Locate the cell with the specified text and output its [x, y] center coordinate. 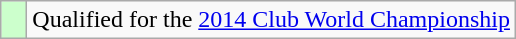
Qualified for the 2014 Club World Championship [272, 20]
